Identify which cell holds the provided text, then report its [X, Y] central coordinate. 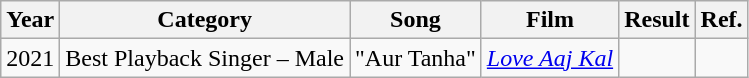
Category [205, 20]
Film [550, 20]
Result [657, 20]
Ref. [722, 20]
Love Aaj Kal [550, 58]
Best Playback Singer – Male [205, 58]
2021 [30, 58]
Song [416, 20]
Year [30, 20]
"Aur Tanha" [416, 58]
